Find where the given text appears and provide that cell's center as (x, y) coordinate. 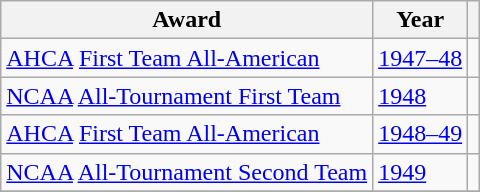
Award (187, 20)
1949 (420, 172)
1948 (420, 96)
1947–48 (420, 58)
NCAA All-Tournament Second Team (187, 172)
NCAA All-Tournament First Team (187, 96)
Year (420, 20)
1948–49 (420, 134)
